Pinpoint the cell where the given text exists, returning its (X, Y) midpoint coordinate. 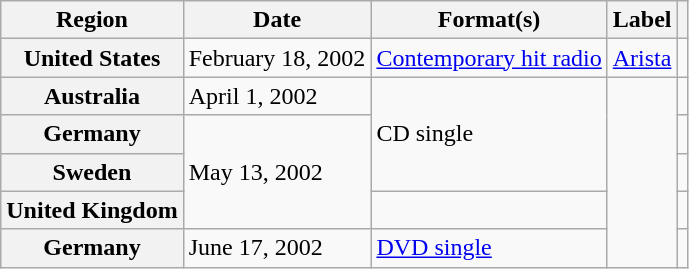
Sweden (92, 172)
Region (92, 20)
Format(s) (489, 20)
DVD single (489, 248)
April 1, 2002 (277, 96)
February 18, 2002 (277, 58)
Date (277, 20)
United Kingdom (92, 210)
May 13, 2002 (277, 172)
Label (642, 20)
Australia (92, 96)
Arista (642, 58)
CD single (489, 134)
June 17, 2002 (277, 248)
United States (92, 58)
Contemporary hit radio (489, 58)
